Identify which cell holds the provided text, then report its (x, y) central coordinate. 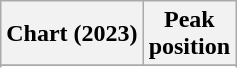
Chart (2023) (72, 34)
Peakposition (189, 34)
